Search for the cell housing the specified text and yield its [x, y] center coordinate. 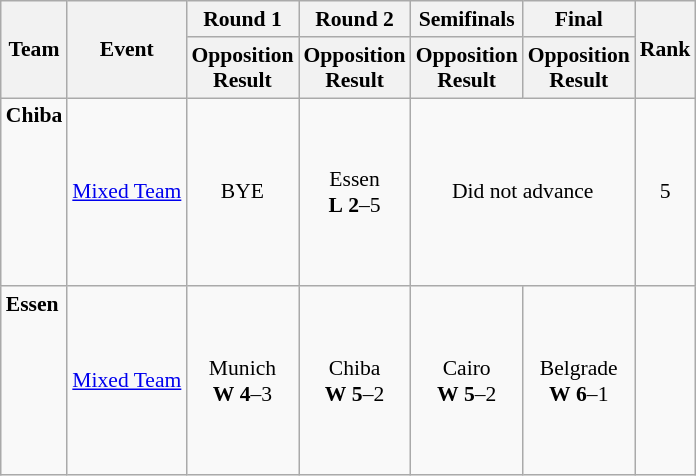
Event [126, 50]
Round 1 [242, 19]
Team [34, 50]
Rank [666, 50]
Belgrade W 6–1 [579, 382]
Chiba W 5–2 [354, 382]
BYE [242, 192]
Round 2 [354, 19]
Semifinals [467, 19]
Munich W 4–3 [242, 382]
5 [666, 192]
Essen [34, 382]
Cairo W 5–2 [467, 382]
Did not advance [523, 192]
Essen L 2–5 [354, 192]
Final [579, 19]
Chiba [34, 192]
